Identify which cell holds the provided text, then report its (X, Y) central coordinate. 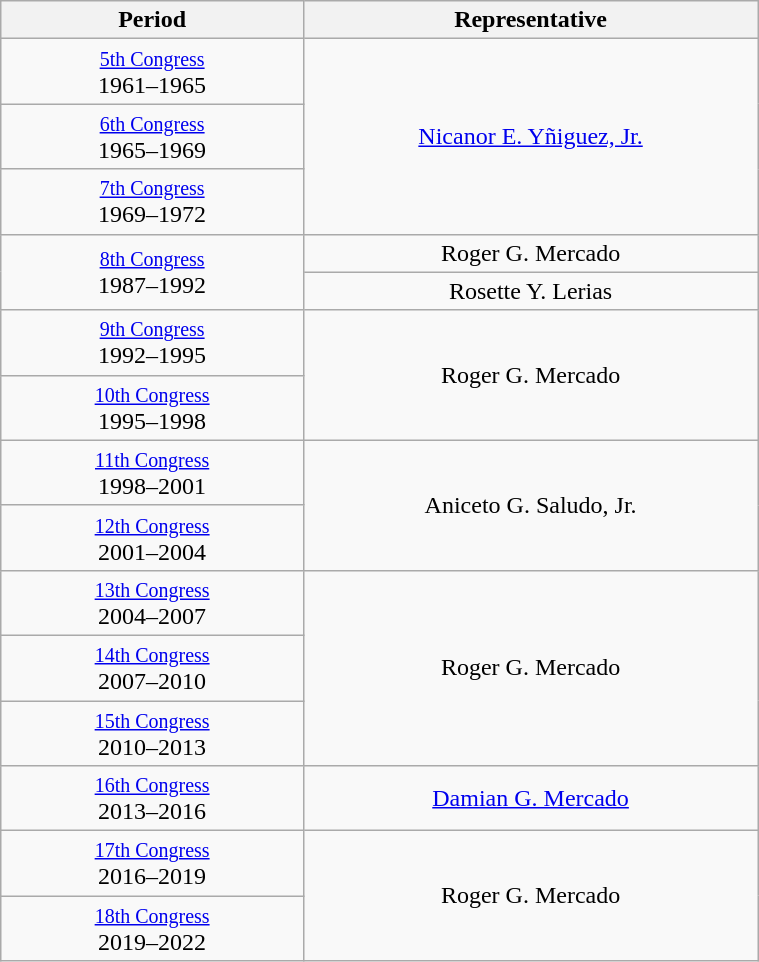
Rosette Y. Lerias (530, 291)
10th Congress1995–1998 (152, 408)
18th Congress2019–2022 (152, 928)
7th Congress1969–1972 (152, 202)
5th Congress1961–1965 (152, 72)
12th Congress2001–2004 (152, 538)
9th Congress1992–1995 (152, 342)
Nicanor E. Yñiguez, Jr. (530, 136)
15th Congress2010–2013 (152, 732)
6th Congress1965–1969 (152, 136)
8th Congress1987–1992 (152, 272)
11th Congress1998–2001 (152, 472)
Period (152, 20)
17th Congress2016–2019 (152, 864)
16th Congress2013–2016 (152, 798)
Aniceto G. Saludo, Jr. (530, 505)
Representative (530, 20)
Damian G. Mercado (530, 798)
14th Congress2007–2010 (152, 668)
13th Congress2004–2007 (152, 602)
